Return the [X, Y] coordinate for the center point of the cell that contains the specified text.  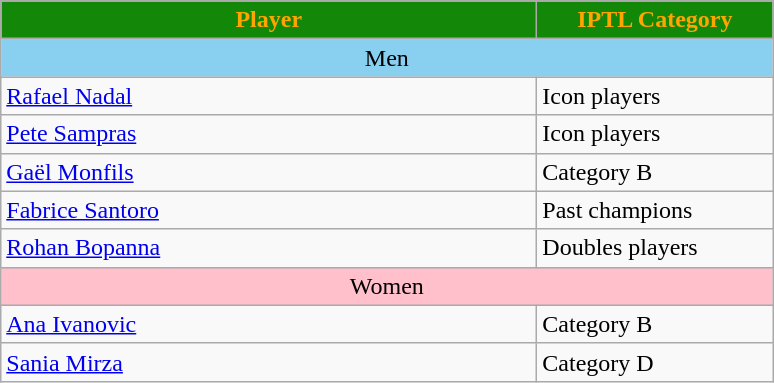
Player [269, 20]
Fabrice Santoro [269, 210]
Category D [655, 362]
Pete Sampras [269, 134]
Gaël Monfils [269, 172]
Rafael Nadal [269, 96]
IPTL Category [655, 20]
Ana Ivanovic [269, 324]
Past champions [655, 210]
Men [387, 58]
Doubles players [655, 248]
Rohan Bopanna [269, 248]
Women [387, 286]
Sania Mirza [269, 362]
